Determine the [x, y] coordinate at the center of the cell enclosing the given text.  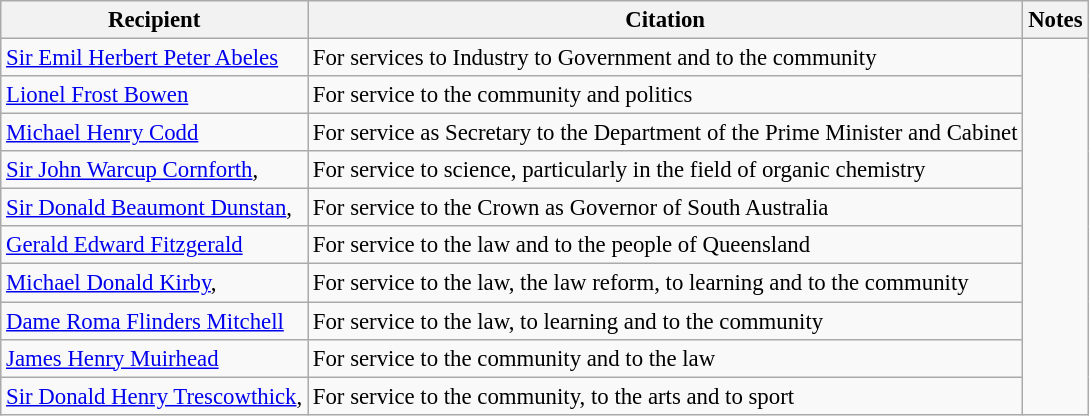
For service to the law, to learning and to the community [666, 321]
For service to the community and politics [666, 95]
Notes [1056, 20]
For service to the community, to the arts and to sport [666, 396]
Citation [666, 20]
Sir John Warcup Cornforth, [154, 170]
Lionel Frost Bowen [154, 95]
For service to the law, the law reform, to learning and to the community [666, 283]
For service to the Crown as Governor of South Australia [666, 208]
Michael Donald Kirby, [154, 283]
Gerald Edward Fitzgerald [154, 245]
For services to Industry to Government and to the community [666, 58]
Michael Henry Codd [154, 133]
For service to science, particularly in the field of organic chemistry [666, 170]
For service to the community and to the law [666, 358]
Dame Roma Flinders Mitchell [154, 321]
Recipient [154, 20]
Sir Donald Beaumont Dunstan, [154, 208]
Sir Emil Herbert Peter Abeles [154, 58]
Sir Donald Henry Trescowthick, [154, 396]
For service as Secretary to the Department of the Prime Minister and Cabinet [666, 133]
For service to the law and to the people of Queensland [666, 245]
James Henry Muirhead [154, 358]
